Search for the cell housing the specified text and yield its [x, y] center coordinate. 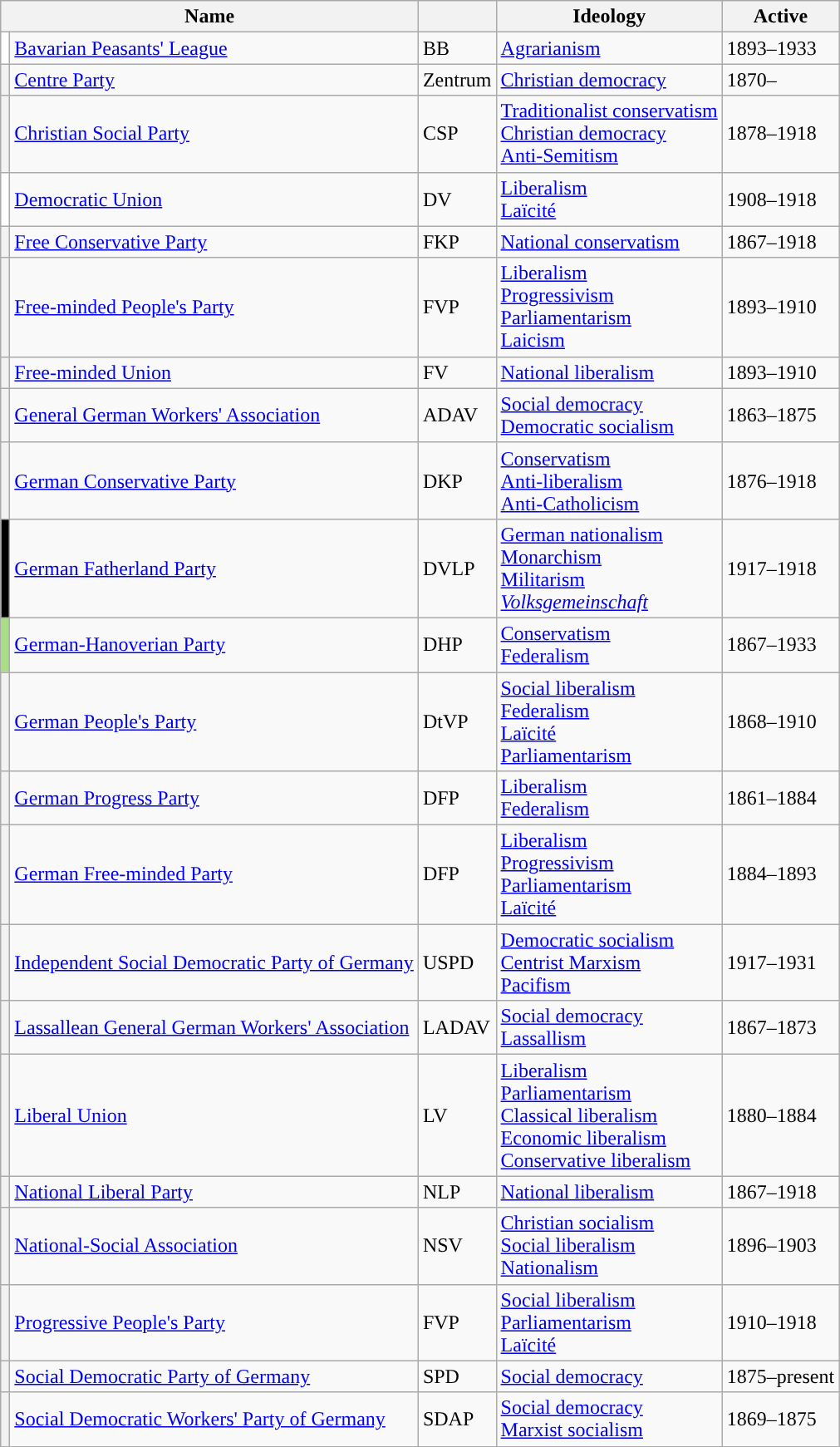
SDAP [457, 1420]
1861–1884 [780, 798]
NSV [457, 1246]
DHP [457, 645]
LiberalismProgressivismParliamentarismLaicism [609, 308]
LADAV [457, 1027]
Agrarianism [609, 48]
LiberalismLaïcité [609, 199]
Free-minded People's Party [214, 308]
Christian democracy [609, 80]
Free Conservative Party [214, 242]
Centre Party [214, 80]
1910–1918 [780, 1322]
Active [780, 17]
DV [457, 199]
Liberal Union [214, 1115]
LV [457, 1115]
1893–1933 [780, 48]
Zentrum [457, 80]
DVLP [457, 568]
German Conservative Party [214, 480]
Ideology [609, 17]
DtVP [457, 721]
Social democracy [609, 1376]
1917–1918 [780, 568]
Progressive People's Party [214, 1322]
1870– [780, 80]
ConservatismFederalism [609, 645]
German-Hanoverian Party [214, 645]
Social democracyMarxist socialism [609, 1420]
1878–1918 [780, 134]
1896–1903 [780, 1246]
Social Democratic Workers' Party of Germany [214, 1420]
Social democracyLassallism [609, 1027]
Lassallean General German Workers' Association [214, 1027]
FV [457, 372]
LiberalismParliamentarismClassical liberalismEconomic liberalismConservative liberalism [609, 1115]
German People's Party [214, 721]
Social liberalismFederalismLaïcitéParliamentarism [609, 721]
Traditionalist conservatismChristian democracyAnti-Semitism [609, 134]
1868–1910 [780, 721]
NLP [457, 1192]
ADAV [457, 416]
German nationalismMonarchismMilitarismVolksgemeinschaft [609, 568]
German Fatherland Party [214, 568]
Free-minded Union [214, 372]
National Liberal Party [214, 1192]
Democratic socialismCentrist MarxismPacifism [609, 962]
National conservatism [609, 242]
German Free-minded Party [214, 874]
1908–1918 [780, 199]
1884–1893 [780, 874]
LiberalismFederalism [609, 798]
Independent Social Democratic Party of Germany [214, 962]
General German Workers' Association [214, 416]
Name [209, 17]
USPD [457, 962]
National-Social Association [214, 1246]
CSP [457, 134]
Christian socialismSocial liberalismNationalism [609, 1246]
1869–1875 [780, 1420]
Christian Social Party [214, 134]
Bavarian Peasants' League [214, 48]
Social liberalismParliamentarismLaïcité [609, 1322]
1880–1884 [780, 1115]
SPD [457, 1376]
1875–present [780, 1376]
Democratic Union [214, 199]
1863–1875 [780, 416]
ConservatismAnti-liberalismAnti-Catholicism [609, 480]
FKP [457, 242]
1867–1873 [780, 1027]
BB [457, 48]
1867–1933 [780, 645]
1917–1931 [780, 962]
German Progress Party [214, 798]
1876–1918 [780, 480]
Social democracyDemocratic socialism [609, 416]
LiberalismProgressivismParliamentarismLaïcité [609, 874]
DKP [457, 480]
Social Democratic Party of Germany [214, 1376]
